Scan for the cell matching the given text and deliver its [x, y] coordinate at center. 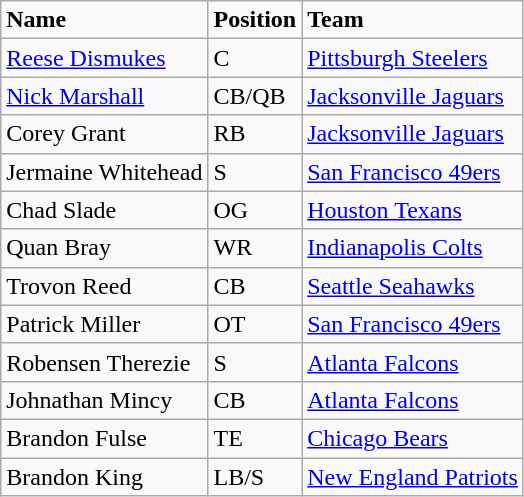
C [255, 58]
Quan Bray [104, 248]
Chicago Bears [413, 438]
Nick Marshall [104, 96]
Robensen Therezie [104, 362]
CB/QB [255, 96]
New England Patriots [413, 477]
Chad Slade [104, 210]
Team [413, 20]
Jermaine Whitehead [104, 172]
Johnathan Mincy [104, 400]
Brandon King [104, 477]
OT [255, 324]
Seattle Seahawks [413, 286]
Trovon Reed [104, 286]
Indianapolis Colts [413, 248]
Position [255, 20]
Reese Dismukes [104, 58]
TE [255, 438]
WR [255, 248]
Houston Texans [413, 210]
OG [255, 210]
Brandon Fulse [104, 438]
Name [104, 20]
Pittsburgh Steelers [413, 58]
Patrick Miller [104, 324]
LB/S [255, 477]
Corey Grant [104, 134]
RB [255, 134]
